Determine the [x, y] coordinate at the center of the cell enclosing the given text.  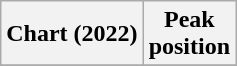
Chart (2022) [72, 34]
Peakposition [189, 34]
